Determine the [x, y] coordinate at the center of the cell enclosing the given text.  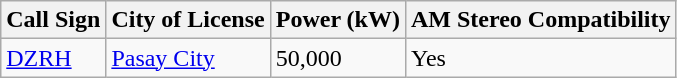
Yes [540, 58]
50,000 [338, 58]
Pasay City [188, 58]
Call Sign [54, 20]
AM Stereo Compatibility [540, 20]
Power (kW) [338, 20]
DZRH [54, 58]
City of License [188, 20]
